Output the [X, Y] coordinate of the center of the cell containing the given text.  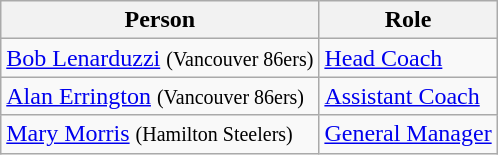
General Manager [408, 134]
Alan Errington (Vancouver 86ers) [160, 96]
Assistant Coach [408, 96]
Bob Lenarduzzi (Vancouver 86ers) [160, 58]
Head Coach [408, 58]
Role [408, 20]
Person [160, 20]
Mary Morris (Hamilton Steelers) [160, 134]
